Return the (X, Y) coordinate for the center point of the cell that contains the specified text.  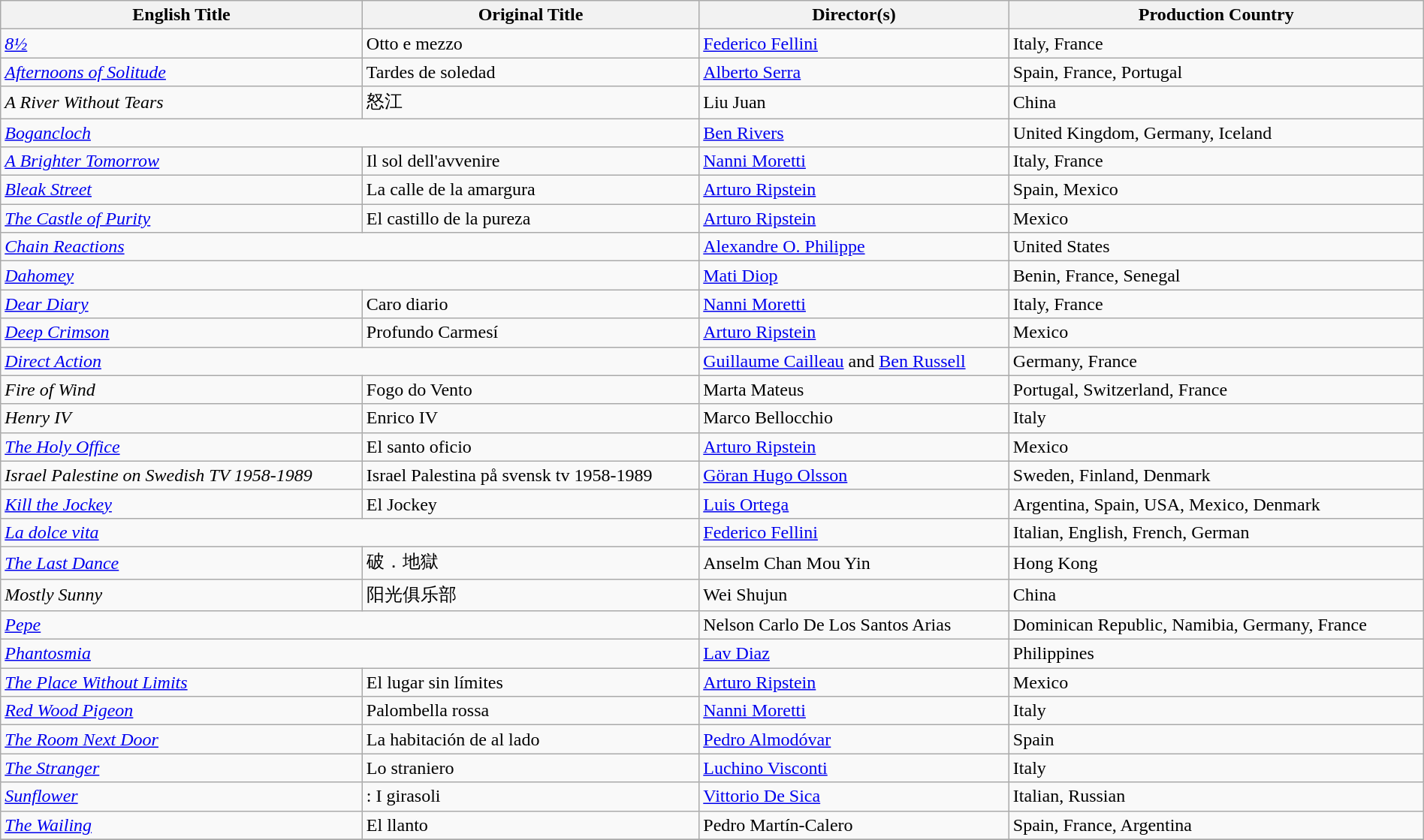
Dominican Republic, Namibia, Germany, France (1216, 625)
Pedro Martín-Calero (855, 825)
Mati Diop (855, 275)
Dear Diary (182, 304)
Alexandre O. Philippe (855, 247)
A Brighter Tomorrow (182, 161)
Henry IV (182, 418)
Wei Shujun (855, 595)
Israel Palestina på svensk tv 1958-1989 (530, 475)
Portugal, Switzerland, France (1216, 390)
Germany, France (1216, 361)
Göran Hugo Olsson (855, 475)
The Place Without Limits (182, 682)
Italian, English, French, German (1216, 532)
A River Without Tears (182, 102)
The Holy Office (182, 447)
La dolce vita (350, 532)
Fogo do Vento (530, 390)
Il sol dell'avvenire (530, 161)
Sunflower (182, 796)
The Wailing (182, 825)
Marta Mateus (855, 390)
English Title (182, 15)
El llanto (530, 825)
阳光俱乐部 (530, 595)
Ben Rivers (855, 133)
Profundo Carmesí (530, 333)
Red Wood Pigeon (182, 711)
8½ (182, 44)
Philippines (1216, 654)
Spain, France, Portugal (1216, 72)
Mostly Sunny (182, 595)
Original Title (530, 15)
Phantosmia (350, 654)
破．地獄 (530, 563)
The Room Next Door (182, 739)
Deep Crimson (182, 333)
Dahomey (350, 275)
El lugar sin límites (530, 682)
Bleak Street (182, 190)
Lo straniero (530, 768)
La habitación de al lado (530, 739)
Palombella rossa (530, 711)
Vittorio De Sica (855, 796)
Fire of Wind (182, 390)
Spain, Mexico (1216, 190)
Israel Palestine on Swedish TV 1958-1989 (182, 475)
Kill the Jockey (182, 504)
The Stranger (182, 768)
Spain, France, Argentina (1216, 825)
The Last Dance (182, 563)
Hong Kong (1216, 563)
Anselm Chan Mou Yin (855, 563)
Sweden, Finland, Denmark (1216, 475)
Luis Ortega (855, 504)
Spain (1216, 739)
Italian, Russian (1216, 796)
La calle de la amargura (530, 190)
: I girasoli (530, 796)
Liu Juan (855, 102)
The Castle of Purity (182, 218)
Direct Action (350, 361)
怒江 (530, 102)
Lav Diaz (855, 654)
El santo oficio (530, 447)
Afternoons of Solitude (182, 72)
Enrico IV (530, 418)
Director(s) (855, 15)
El castillo de la pureza (530, 218)
Production Country (1216, 15)
Marco Bellocchio (855, 418)
Tardes de soledad (530, 72)
United States (1216, 247)
Benin, France, Senegal (1216, 275)
Otto e mezzo (530, 44)
Luchino Visconti (855, 768)
El Jockey (530, 504)
Chain Reactions (350, 247)
Guillaume Cailleau and Ben Russell (855, 361)
Pepe (350, 625)
Pedro Almodóvar (855, 739)
Alberto Serra (855, 72)
United Kingdom, Germany, Iceland (1216, 133)
Bogancloch (350, 133)
Caro diario (530, 304)
Nelson Carlo De Los Santos Arias (855, 625)
Argentina, Spain, USA, Mexico, Denmark (1216, 504)
